From the cell containing the given text, extract its center point as [X, Y] coordinate. 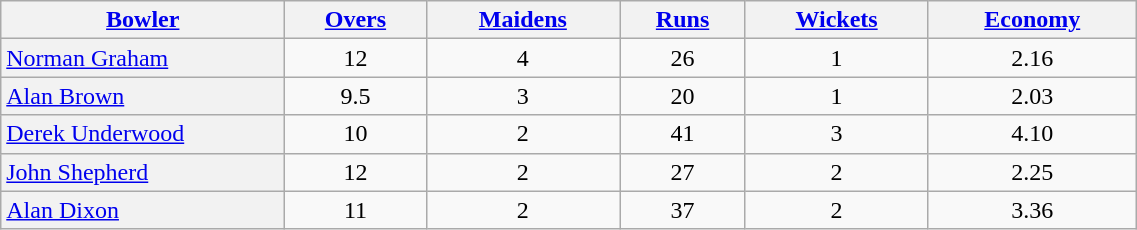
Derek Underwood [143, 134]
Bowler [143, 20]
37 [683, 210]
4.10 [1032, 134]
2.16 [1032, 58]
Norman Graham [143, 58]
10 [356, 134]
Overs [356, 20]
Maidens [523, 20]
Alan Dixon [143, 210]
2.03 [1032, 96]
27 [683, 172]
Wickets [836, 20]
4 [523, 58]
11 [356, 210]
41 [683, 134]
9.5 [356, 96]
Economy [1032, 20]
3.36 [1032, 210]
26 [683, 58]
John Shepherd [143, 172]
20 [683, 96]
Runs [683, 20]
Alan Brown [143, 96]
2.25 [1032, 172]
